Return (x, y) of the center of cell containing provided text 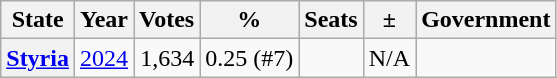
± (389, 20)
Government (486, 20)
2024 (104, 58)
Styria (38, 58)
Seats (331, 20)
0.25 (#7) (250, 58)
Votes (167, 20)
State (38, 20)
% (250, 20)
Year (104, 20)
N/A (389, 58)
1,634 (167, 58)
